Provide the [x, y] coordinate of the cell's center where the given text is located.  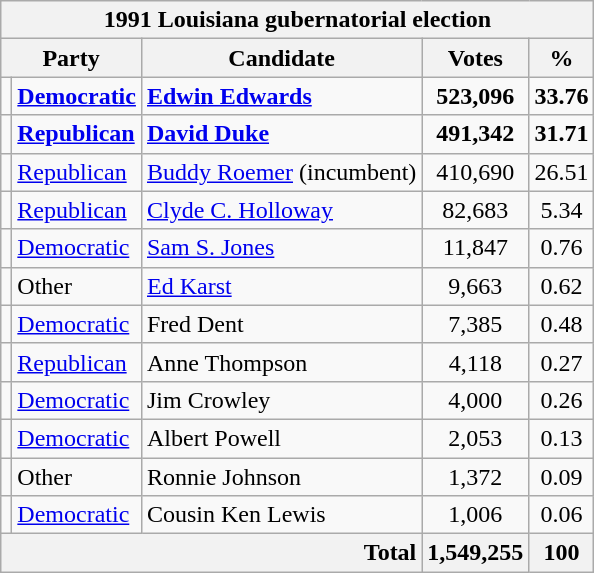
0.48 [562, 324]
7,385 [476, 324]
Sam S. Jones [281, 248]
0.09 [562, 477]
0.76 [562, 248]
Buddy Roemer (incumbent) [281, 172]
Ronnie Johnson [281, 477]
Jim Crowley [281, 400]
1,549,255 [476, 553]
5.34 [562, 210]
0.26 [562, 400]
Fred Dent [281, 324]
1991 Louisiana gubernatorial election [298, 20]
523,096 [476, 96]
0.27 [562, 362]
4,000 [476, 400]
491,342 [476, 134]
David Duke [281, 134]
26.51 [562, 172]
1,006 [476, 515]
Albert Powell [281, 438]
Cousin Ken Lewis [281, 515]
Votes [476, 58]
11,847 [476, 248]
Total [212, 553]
Ed Karst [281, 286]
1,372 [476, 477]
Candidate [281, 58]
2,053 [476, 438]
% [562, 58]
33.76 [562, 96]
0.06 [562, 515]
0.13 [562, 438]
Edwin Edwards [281, 96]
410,690 [476, 172]
82,683 [476, 210]
0.62 [562, 286]
31.71 [562, 134]
4,118 [476, 362]
9,663 [476, 286]
Party [72, 58]
100 [562, 553]
Clyde C. Holloway [281, 210]
Anne Thompson [281, 362]
